Scan for the cell matching the given text and deliver its (x, y) coordinate at center. 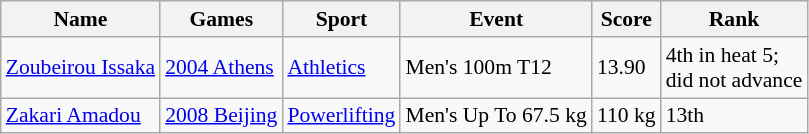
Rank (734, 19)
2008 Beijing (221, 116)
13.90 (626, 68)
Event (496, 19)
Powerlifting (341, 116)
Score (626, 19)
Sport (341, 19)
13th (734, 116)
Men's Up To 67.5 kg (496, 116)
Zakari Amadou (80, 116)
Athletics (341, 68)
110 kg (626, 116)
Men's 100m T12 (496, 68)
4th in heat 5; did not advance (734, 68)
Name (80, 19)
2004 Athens (221, 68)
Games (221, 19)
Zoubeirou Issaka (80, 68)
